Pinpoint the cell where the given text exists, returning its (X, Y) midpoint coordinate. 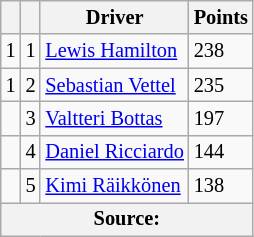
Driver (114, 17)
Sebastian Vettel (114, 85)
Lewis Hamilton (114, 51)
Points (221, 17)
144 (221, 152)
235 (221, 85)
138 (221, 186)
197 (221, 118)
Daniel Ricciardo (114, 152)
238 (221, 51)
2 (31, 85)
3 (31, 118)
Source: (127, 219)
Kimi Räikkönen (114, 186)
4 (31, 152)
Valtteri Bottas (114, 118)
5 (31, 186)
